From the cell containing the given text, extract its center point as (X, Y) coordinate. 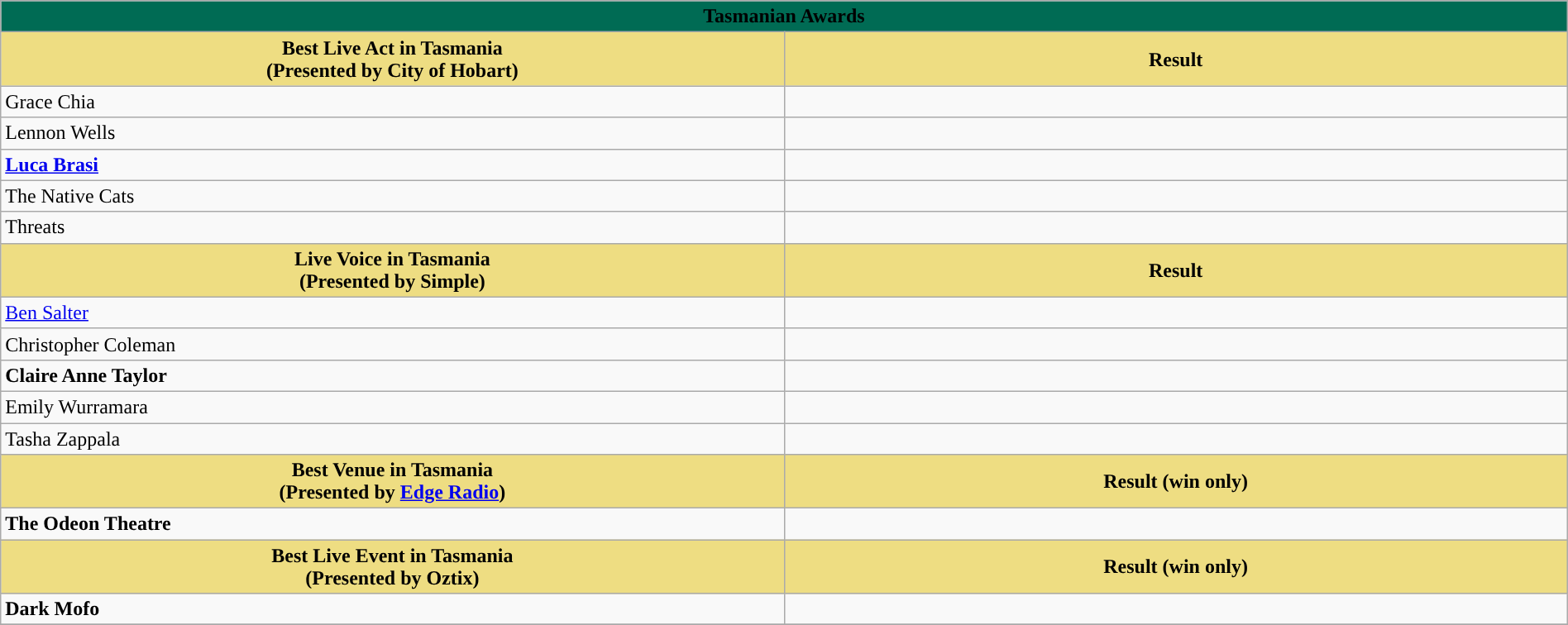
Live Voice in Tasmania (Presented by Simple) (392, 270)
Ben Salter (392, 312)
Tasha Zappala (392, 439)
Best Live Act in Tasmania (Presented by City of Hobart) (392, 60)
Tasmanian Awards (784, 17)
Emily Wurramara (392, 407)
Grace Chia (392, 102)
Christopher Coleman (392, 344)
Dark Mofo (392, 609)
Best Venue in Tasmania (Presented by Edge Radio) (392, 481)
The Odeon Theatre (392, 524)
Threats (392, 227)
Claire Anne Taylor (392, 375)
Luca Brasi (392, 165)
Lennon Wells (392, 133)
Best Live Event in Tasmania (Presented by Oztix) (392, 567)
The Native Cats (392, 196)
